Find where the given text appears and provide that cell's center as [x, y] coordinate. 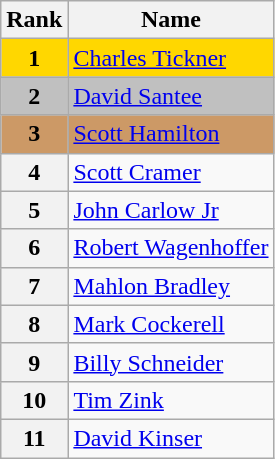
Tim Zink [171, 400]
David Santee [171, 96]
Robert Wagenhoffer [171, 248]
5 [34, 210]
4 [34, 172]
Name [171, 20]
Rank [34, 20]
Billy Schneider [171, 362]
11 [34, 438]
7 [34, 286]
Scott Hamilton [171, 134]
2 [34, 96]
6 [34, 248]
Charles Tickner [171, 58]
1 [34, 58]
Scott Cramer [171, 172]
John Carlow Jr [171, 210]
10 [34, 400]
David Kinser [171, 438]
8 [34, 324]
Mark Cockerell [171, 324]
Mahlon Bradley [171, 286]
3 [34, 134]
9 [34, 362]
